Pinpoint the cell where the given text exists, returning its [X, Y] midpoint coordinate. 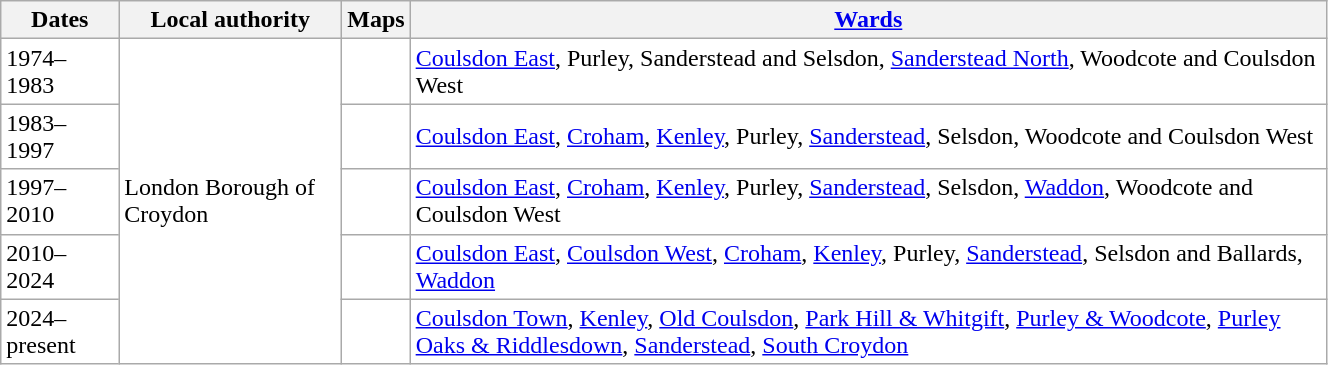
2024–present [60, 332]
1983–1997 [60, 136]
Maps [376, 20]
Coulsdon East, Purley, Sanderstead and Selsdon, Sanderstead North, Woodcote and Coulsdon West [868, 72]
Wards [868, 20]
Coulsdon East, Croham, Kenley, Purley, Sanderstead, Selsdon, Waddon, Woodcote and Coulsdon West [868, 202]
1997–2010 [60, 202]
Coulsdon East, Croham, Kenley, Purley, Sanderstead, Selsdon, Woodcote and Coulsdon West [868, 136]
London Borough of Croydon [230, 202]
Dates [60, 20]
1974–1983 [60, 72]
Coulsdon Town, Kenley, Old Coulsdon, Park Hill & Whitgift, Purley & Woodcote, Purley Oaks & Riddlesdown, Sanderstead, South Croydon [868, 332]
Local authority [230, 20]
Coulsdon East, Coulsdon West, Croham, Kenley, Purley, Sanderstead, Selsdon and Ballards, Waddon [868, 266]
2010–2024 [60, 266]
